Provide the [x, y] coordinate of the cell's center where the given text is located.  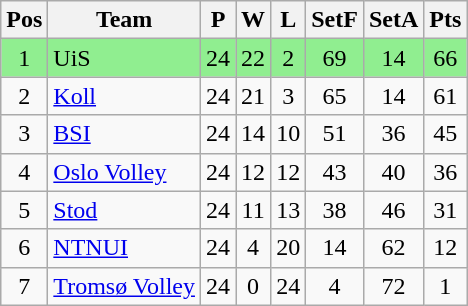
Oslo Volley [124, 172]
45 [446, 134]
31 [446, 210]
SetF [335, 20]
22 [254, 58]
69 [335, 58]
43 [335, 172]
21 [254, 96]
40 [393, 172]
Team [124, 20]
10 [288, 134]
Pos [24, 20]
7 [24, 286]
51 [335, 134]
61 [446, 96]
L [288, 20]
Tromsø Volley [124, 286]
46 [393, 210]
66 [446, 58]
0 [254, 286]
Pts [446, 20]
13 [288, 210]
NTNUI [124, 248]
BSI [124, 134]
SetA [393, 20]
65 [335, 96]
6 [24, 248]
20 [288, 248]
72 [393, 286]
11 [254, 210]
UiS [124, 58]
Koll [124, 96]
5 [24, 210]
38 [335, 210]
W [254, 20]
P [218, 20]
62 [393, 248]
Stod [124, 210]
